Capture the cell that displays the provided text and extract its [x, y] central coordinate. 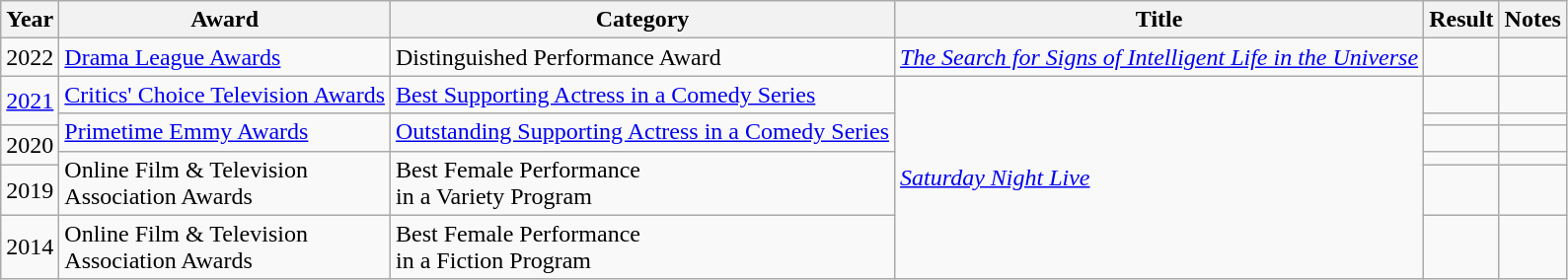
Primetime Emmy Awards [225, 132]
Distinguished Performance Award [643, 57]
Category [643, 20]
Result [1461, 20]
Year [30, 20]
Best Supporting Actress in a Comedy Series [643, 95]
2014 [30, 246]
2019 [30, 190]
Notes [1532, 20]
Award [225, 20]
The Search for Signs of Intelligent Life in the Universe [1159, 57]
Critics' Choice Television Awards [225, 95]
Drama League Awards [225, 57]
Best Female Performancein a Fiction Program [643, 246]
2020 [30, 145]
Saturday Night Live [1159, 177]
2021 [30, 101]
Best Female Performancein a Variety Program [643, 183]
Outstanding Supporting Actress in a Comedy Series [643, 132]
2022 [30, 57]
Title [1159, 20]
